Capture the cell that displays the provided text and extract its [X, Y] central coordinate. 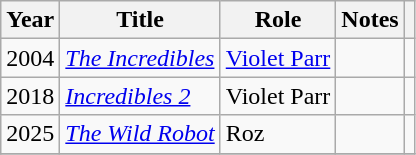
Title [140, 20]
Notes [370, 20]
Year [30, 20]
2025 [30, 134]
2004 [30, 58]
The Wild Robot [140, 134]
Role [278, 20]
Incredibles 2 [140, 96]
Roz [278, 134]
2018 [30, 96]
The Incredibles [140, 58]
